Determine the (x, y) coordinate at the center of the cell enclosing the given text.  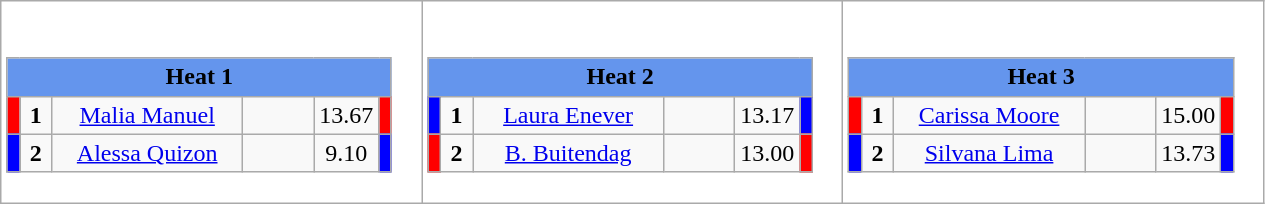
Silvana Lima (990, 153)
13.67 (346, 115)
Laura Enever (568, 115)
Heat 1 (199, 77)
13.00 (768, 153)
Heat 3 1 Carissa Moore 15.00 2 Silvana Lima 13.73 (1054, 102)
15.00 (1188, 115)
B. Buitendag (568, 153)
Malia Manuel (148, 115)
Heat 3 (1041, 77)
Carissa Moore (990, 115)
13.73 (1188, 153)
Heat 2 (620, 77)
Alessa Quizon (148, 153)
9.10 (346, 153)
Heat 1 1 Malia Manuel 13.67 2 Alessa Quizon 9.10 (212, 102)
13.17 (768, 115)
Heat 2 1 Laura Enever 13.17 2 B. Buitendag 13.00 (632, 102)
